Search for the cell housing the specified text and yield its [x, y] center coordinate. 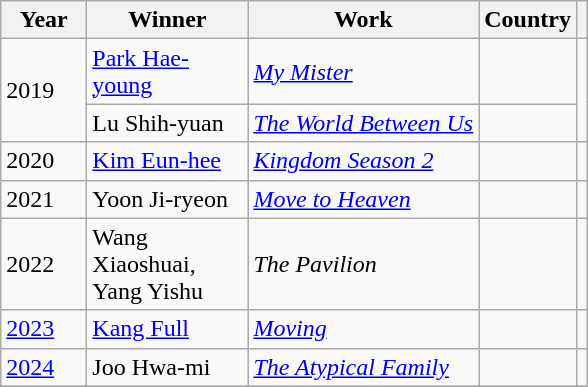
Wang Xiaoshuai, Yang Yishu [168, 264]
The Pavilion [364, 264]
Work [364, 20]
Year [44, 20]
My Mister [364, 72]
Kang Full [168, 329]
2024 [44, 367]
Moving [364, 329]
Lu Shih-yuan [168, 123]
Yoon Ji-ryeon [168, 199]
Kingdom Season 2 [364, 161]
The Atypical Family [364, 367]
Country [528, 20]
2019 [44, 90]
2021 [44, 199]
Move to Heaven [364, 199]
Park Hae-young [168, 72]
2023 [44, 329]
Kim Eun-hee [168, 161]
Joo Hwa-mi [168, 367]
Winner [168, 20]
2020 [44, 161]
The World Between Us [364, 123]
2022 [44, 264]
